Return (x, y) of the center of cell containing provided text 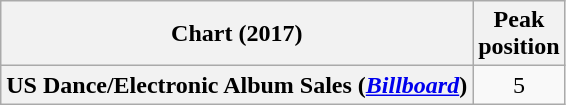
Peakposition (519, 34)
Chart (2017) (237, 34)
US Dance/Electronic Album Sales (Billboard) (237, 85)
5 (519, 85)
